Search for the cell housing the specified text and yield its (x, y) center coordinate. 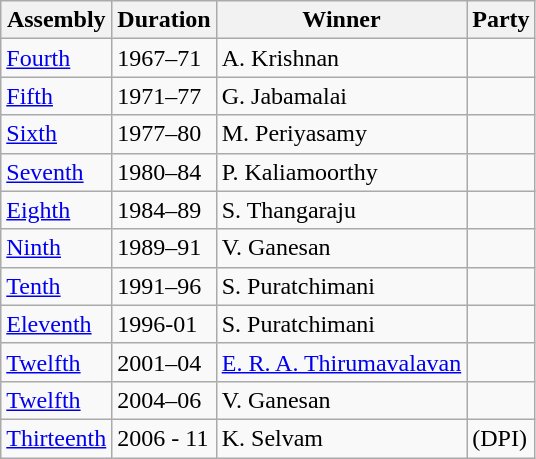
Duration (164, 20)
Winner (342, 20)
Fifth (56, 96)
Ninth (56, 248)
1977–80 (164, 134)
1967–71 (164, 58)
Seventh (56, 172)
Assembly (56, 20)
Eleventh (56, 324)
1984–89 (164, 210)
K. Selvam (342, 438)
1971–77 (164, 96)
Tenth (56, 286)
Sixth (56, 134)
Fourth (56, 58)
1996-01 (164, 324)
E. R. A. Thirumavalavan (342, 362)
G. Jabamalai (342, 96)
1991–96 (164, 286)
1980–84 (164, 172)
M. Periyasamy (342, 134)
P. Kaliamoorthy (342, 172)
Eighth (56, 210)
(DPI) (501, 438)
2001–04 (164, 362)
A. Krishnan (342, 58)
2006 - 11 (164, 438)
Thirteenth (56, 438)
2004–06 (164, 400)
S. Thangaraju (342, 210)
Party (501, 20)
1989–91 (164, 248)
